From the cell containing the given text, extract its center point as [X, Y] coordinate. 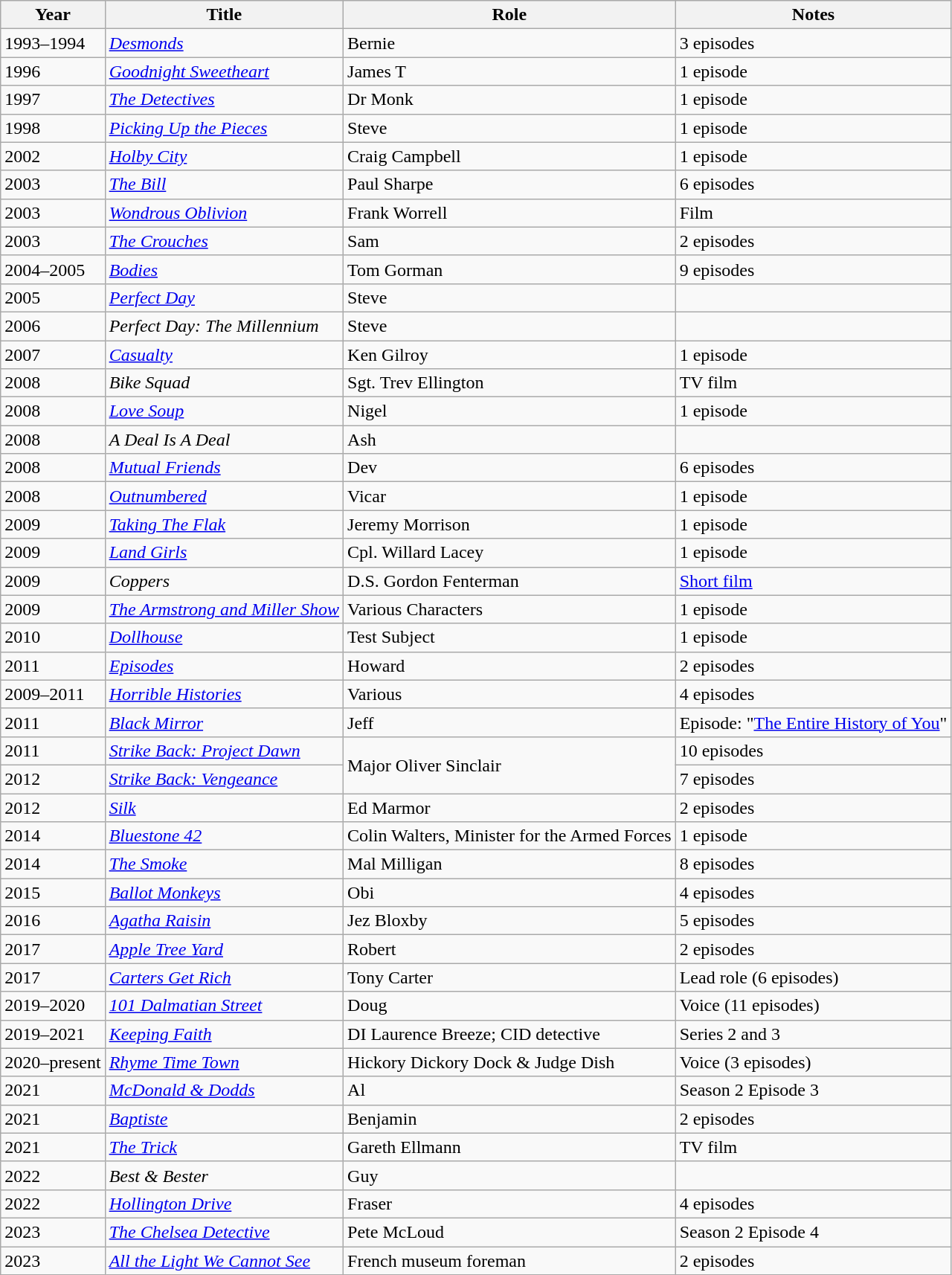
101 Dalmatian Street [224, 1006]
James T [510, 71]
Obi [510, 893]
Outnumbered [224, 496]
3 episodes [814, 43]
Voice (3 episodes) [814, 1062]
Guy [510, 1175]
Apple Tree Yard [224, 949]
Perfect Day: The Millennium [224, 326]
8 episodes [814, 864]
Lead role (6 episodes) [814, 977]
Role [510, 15]
1997 [53, 100]
Colin Walters, Minister for the Armed Forces [510, 836]
Tom Gorman [510, 269]
1993–1994 [53, 43]
Land Girls [224, 553]
The Detectives [224, 100]
Various Characters [510, 609]
Doug [510, 1006]
Ash [510, 440]
Silk [224, 807]
McDonald & Dodds [224, 1091]
Goodnight Sweetheart [224, 71]
Bluestone 42 [224, 836]
2009–2011 [53, 694]
Vicar [510, 496]
Love Soup [224, 411]
Short film [814, 581]
Gareth Ellmann [510, 1147]
1998 [53, 128]
Ed Marmor [510, 807]
2015 [53, 893]
2010 [53, 637]
Fraser [510, 1204]
Strike Back: Project Dawn [224, 751]
Sgt. Trev Ellington [510, 383]
The Crouches [224, 241]
Paul Sharpe [510, 184]
Craig Campbell [510, 156]
Jeremy Morrison [510, 524]
2006 [53, 326]
Episode: "The Entire History of You" [814, 722]
Dollhouse [224, 637]
Best & Bester [224, 1175]
Title [224, 15]
Horrible Histories [224, 694]
Bodies [224, 269]
Hickory Dickory Dock & Judge Dish [510, 1062]
Taking The Flak [224, 524]
Voice (11 episodes) [814, 1006]
Test Subject [510, 637]
The Chelsea Detective [224, 1232]
Casualty [224, 355]
Bike Squad [224, 383]
Ken Gilroy [510, 355]
Various [510, 694]
Frank Worrell [510, 213]
The Bill [224, 184]
Tony Carter [510, 977]
2005 [53, 298]
French museum foreman [510, 1261]
2019–2021 [53, 1034]
The Trick [224, 1147]
Holby City [224, 156]
Robert [510, 949]
Benjamin [510, 1119]
Howard [510, 666]
Year [53, 15]
Major Oliver Sinclair [510, 765]
9 episodes [814, 269]
2019–2020 [53, 1006]
Carters Get Rich [224, 977]
All the Light We Cannot See [224, 1261]
DI Laurence Breeze; CID detective [510, 1034]
2007 [53, 355]
Jeff [510, 722]
Notes [814, 15]
Keeping Faith [224, 1034]
5 episodes [814, 921]
2002 [53, 156]
Dev [510, 468]
The Armstrong and Miller Show [224, 609]
Nigel [510, 411]
Baptiste [224, 1119]
Season 2 Episode 4 [814, 1232]
2020–present [53, 1062]
Series 2 and 3 [814, 1034]
1996 [53, 71]
Film [814, 213]
Dr Monk [510, 100]
Episodes [224, 666]
Pete McLoud [510, 1232]
Wondrous Oblivion [224, 213]
Picking Up the Pieces [224, 128]
10 episodes [814, 751]
Bernie [510, 43]
Black Mirror [224, 722]
Agatha Raisin [224, 921]
Rhyme Time Town [224, 1062]
Mutual Friends [224, 468]
Ballot Monkeys [224, 893]
A Deal Is A Deal [224, 440]
D.S. Gordon Fenterman [510, 581]
Season 2 Episode 3 [814, 1091]
Hollington Drive [224, 1204]
2004–2005 [53, 269]
Coppers [224, 581]
Mal Milligan [510, 864]
The Smoke [224, 864]
Strike Back: Vengeance [224, 779]
Jez Bloxby [510, 921]
Al [510, 1091]
7 episodes [814, 779]
Cpl. Willard Lacey [510, 553]
Desmonds [224, 43]
2016 [53, 921]
Sam [510, 241]
Perfect Day [224, 298]
